Scan for the cell matching the given text and deliver its (x, y) coordinate at center. 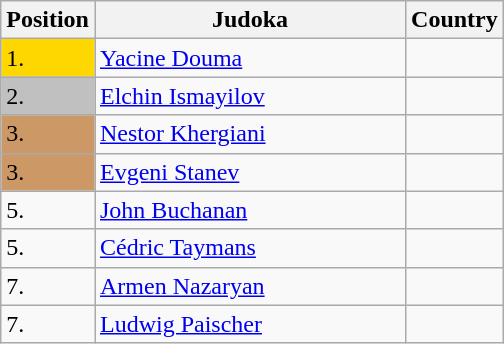
John Buchanan (250, 210)
Nestor Khergiani (250, 134)
Elchin Ismayilov (250, 96)
Cédric Taymans (250, 248)
Armen Nazaryan (250, 286)
2. (48, 96)
1. (48, 58)
Ludwig Paischer (250, 324)
Yacine Douma (250, 58)
Judoka (250, 20)
Position (48, 20)
Evgeni Stanev (250, 172)
Country (455, 20)
